Determine the (x, y) coordinate at the center of the cell enclosing the given text.  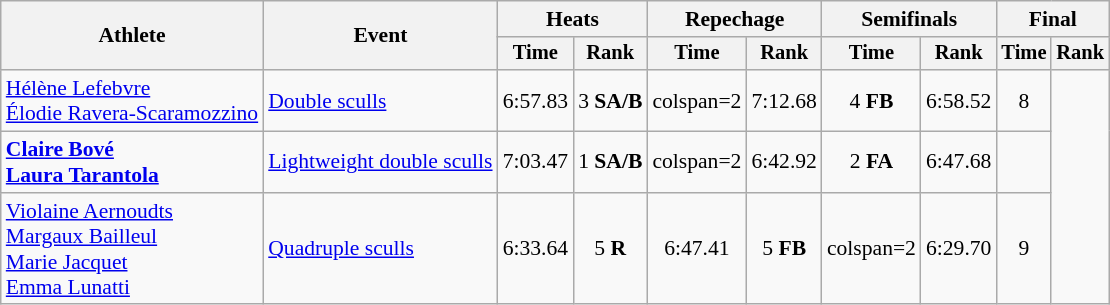
Lightweight double sculls (380, 162)
7:03.47 (536, 162)
6:29.70 (958, 249)
6:58.52 (958, 100)
Athlete (132, 36)
Double sculls (380, 100)
2 FA (872, 162)
Event (380, 36)
Claire BovéLaura Tarantola (132, 162)
Heats (573, 19)
6:47.41 (696, 249)
7:12.68 (784, 100)
Hélène LefebvreÉlodie Ravera-Scaramozzino (132, 100)
9 (1024, 249)
8 (1024, 100)
3 SA/B (610, 100)
6:57.83 (536, 100)
Final (1052, 19)
Violaine AernoudtsMargaux BailleulMarie JacquetEmma Lunatti (132, 249)
6:42.92 (784, 162)
1 SA/B (610, 162)
Repechage (734, 19)
Quadruple sculls (380, 249)
4 FB (872, 100)
Semifinals (910, 19)
5 R (610, 249)
6:47.68 (958, 162)
6:33.64 (536, 249)
5 FB (784, 249)
